Detect which cell encompasses the target text, then output its [X, Y] center coordinate. 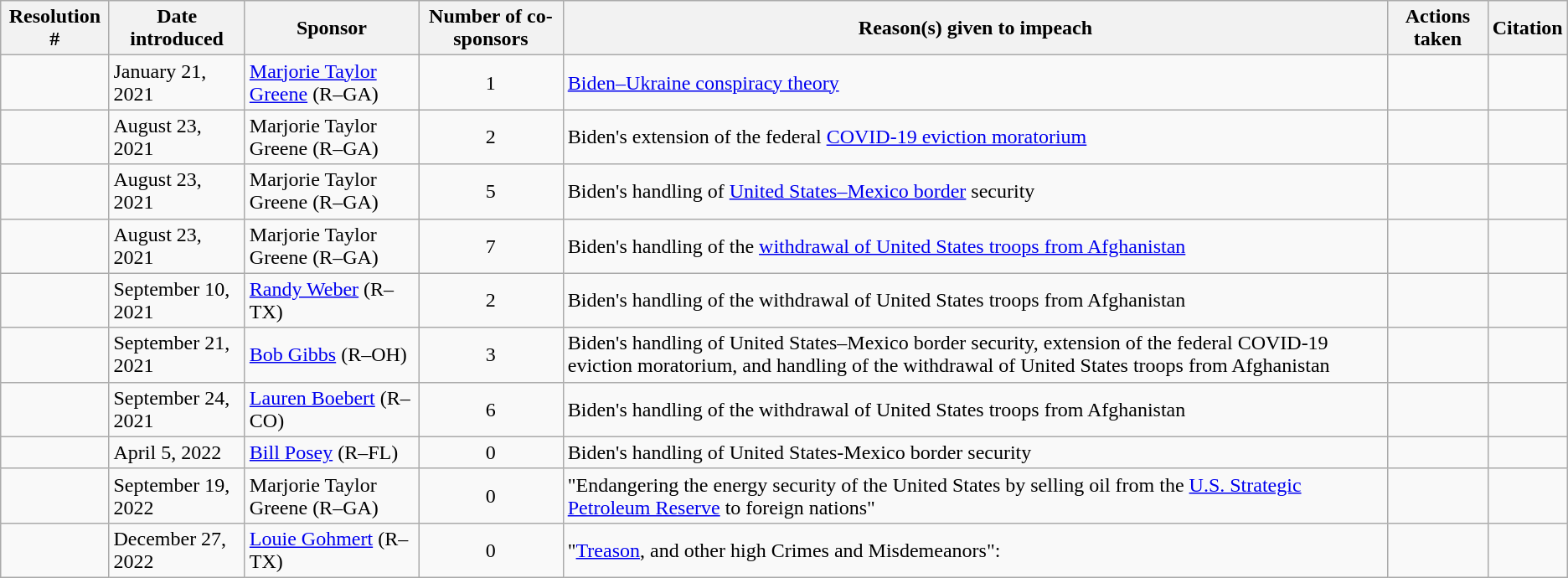
Number of co-sponsors [491, 28]
September 19, 2022 [177, 496]
Date introduced [177, 28]
"Endangering the energy security of the United States by selling oil from the U.S. Strategic Petroleum Reserve to foreign nations" [975, 496]
Biden's extension of the federal COVID-19 eviction moratorium [975, 137]
5 [491, 191]
3 [491, 355]
Resolution # [55, 28]
Reason(s) given to impeach [975, 28]
7 [491, 246]
"Treason, and other high Crimes and Misdemeanors": [975, 550]
Actions taken [1437, 28]
1 [491, 82]
September 21, 2021 [177, 355]
6 [491, 409]
Biden's handling of United States–Mexico border security [975, 191]
Sponsor [332, 28]
Lauren Boebert (R–CO) [332, 409]
Biden's handling of United States-Mexico border security [975, 452]
January 21, 2021 [177, 82]
Bill Posey (R–FL) [332, 452]
Bob Gibbs (R–OH) [332, 355]
December 27, 2022 [177, 550]
Randy Weber (R–TX) [332, 300]
September 24, 2021 [177, 409]
April 5, 2022 [177, 452]
Biden–Ukraine conspiracy theory [975, 82]
Citation [1528, 28]
Louie Gohmert (R–TX) [332, 550]
September 10, 2021 [177, 300]
